Output the (x, y) coordinate of the center of the cell containing the given text.  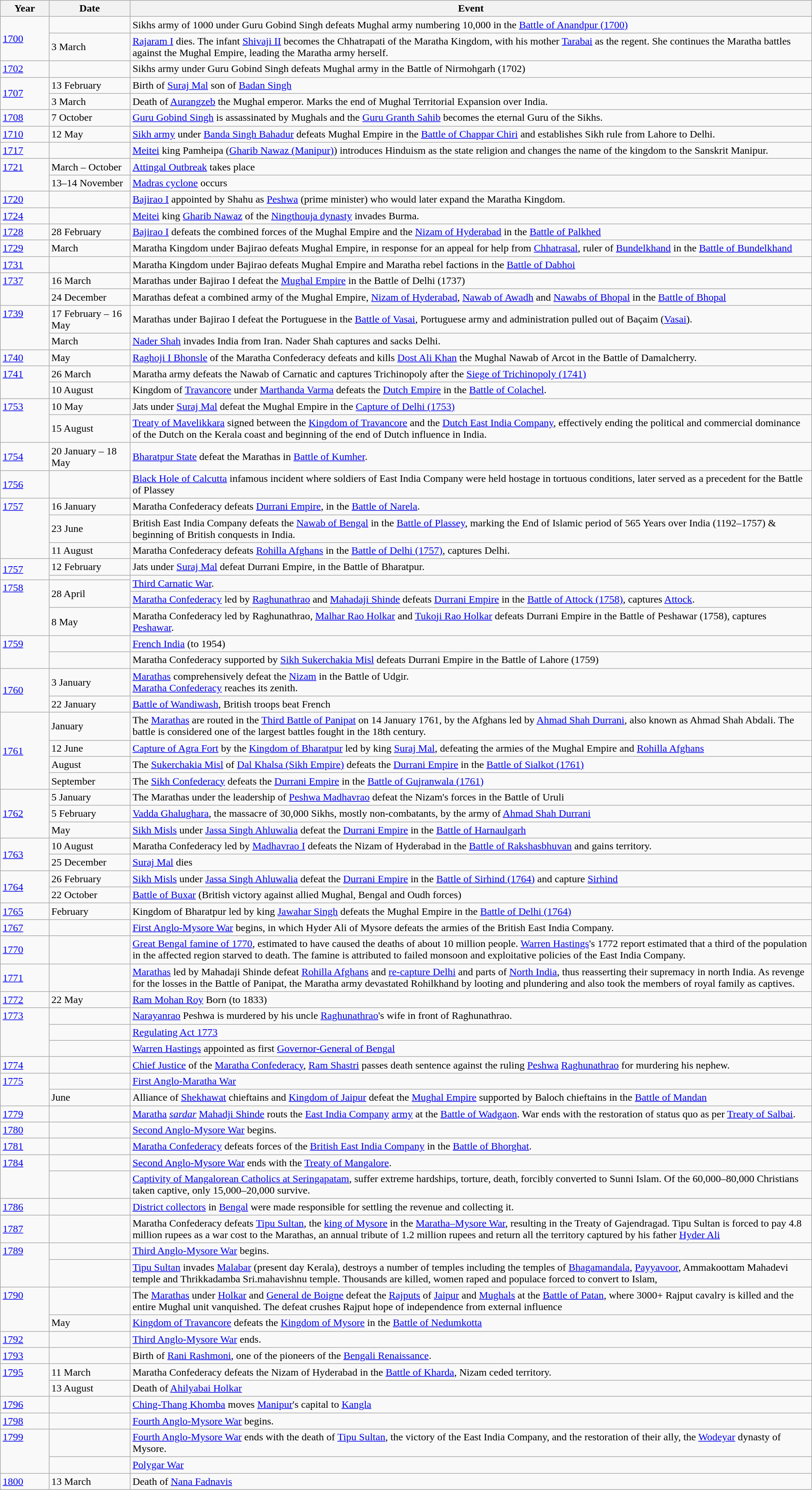
Third Carnatic War. (471, 583)
1784 (25, 1177)
1798 (25, 1421)
8 May (89, 622)
The Marathas under the leadership of Peshwa Madhavrao defeat the Nizam's forces in the Battle of Uruli (471, 797)
First Anglo-Mysore War begins, in which Hyder Ali of Mysore defeats the armies of the British East India Company. (471, 928)
1721 (25, 175)
28 April (89, 594)
26 March (89, 374)
Third Anglo-Mysore War ends. (471, 1339)
5 January (89, 797)
Guru Gobind Singh is assassinated by Mughals and the Guru Granth Sahib becomes the eternal Guru of the Sikhs. (471, 118)
28 February (89, 232)
1787 (25, 1229)
District collectors in Bengal were made responsible for settling the revenue and collecting it. (471, 1207)
25 December (89, 863)
1779 (25, 1114)
12 February (89, 567)
13 March (89, 1481)
Death of Aurangzeb the Mughal emperor. Marks the end of Mughal Territorial Expansion over India. (471, 102)
1724 (25, 215)
Bajirao I defeats the combined forces of the Mughal Empire and the Nizam of Hyderabad in the Battle of Palkhed (471, 232)
Meitei king Pamheipa (Gharib Nawaz (Manipur)) introduces Hinduism as the state religion and changes the name of the kingdom to the Sanskrit Manipur. (471, 150)
1780 (25, 1130)
16 March (89, 281)
Maratha Confederacy defeats Rohilla Afghans in the Battle of Delhi (1757), captures Delhi. (471, 551)
1754 (25, 457)
1772 (25, 1000)
1741 (25, 382)
Meitei king Gharib Nawaz of the Ningthouja dynasty invades Burma. (471, 215)
Maratha Confederacy defeats Durrani Empire, in the Battle of Narela. (471, 506)
1739 (25, 327)
French India (to 1954) (471, 644)
11 March (89, 1372)
1740 (25, 358)
Maratha Confederacy defeats forces of the British East India Company in the Battle of Bhorghat. (471, 1147)
1790 (25, 1309)
Jats under Suraj Mal defeat the Mughal Empire in the Capture of Delhi (1753) (471, 406)
Sikhs army of 1000 under Guru Gobind Singh defeats Mughal army numbering 10,000 in the Battle of Anandpur (1700) (471, 25)
February (89, 911)
1786 (25, 1207)
1720 (25, 199)
Suraj Mal dies (471, 863)
Bharatpur State defeat the Marathas in Battle of Kumher. (471, 457)
1702 (25, 69)
22 October (89, 895)
Ching-Thang Khomba moves Manipur's capital to Kangla (471, 1404)
1774 (25, 1065)
20 January – 18 May (89, 457)
3 January (89, 682)
1765 (25, 911)
16 January (89, 506)
17 February – 16 May (89, 319)
1756 (25, 484)
1759 (25, 652)
Birth of Rani Rashmoni, one of the pioneers of the Bengali Renaissance. (471, 1356)
Sikh Misls under Jassa Singh Ahluwalia defeat the Durrani Empire in the Battle of Harnaulgarh (471, 830)
1764 (25, 887)
1775 (25, 1089)
Polygar War (471, 1465)
1758 (25, 608)
March – October (89, 167)
Vadda Ghalughara, the massacre of 30,000 Sikhs, mostly non-combatants, by the army of Ahmad Shah Durrani (471, 813)
12 May (89, 134)
Sikh army under Banda Singh Bahadur defeats Mughal Empire in the Battle of Chappar Chiri and establishes Sikh rule from Lahore to Delhi. (471, 134)
1793 (25, 1356)
Event (471, 9)
Capture of Agra Fort by the Kingdom of Bharatpur led by king Suraj Mal, defeating the armies of the Mughal Empire and Rohilla Afghans (471, 748)
The Sukerchakia Misl of Dal Khalsa (Sikh Empire) defeats the Durrani Empire in the Battle of Sialkot (1761) (471, 764)
1789 (25, 1265)
15 August (89, 428)
10 May (89, 406)
11 August (89, 551)
January (89, 726)
13 August (89, 1388)
1707 (25, 93)
12 June (89, 748)
1771 (25, 977)
26 February (89, 879)
1710 (25, 134)
1796 (25, 1404)
Attingal Outbreak takes place (471, 167)
1792 (25, 1339)
September (89, 781)
1800 (25, 1481)
Marathas under Bajirao I defeat the Portuguese in the Battle of Vasai, Portuguese army and administration pulled out of Baçaim (Vasai). (471, 319)
1770 (25, 950)
Bajirao I appointed by Shahu as Peshwa (prime minister) who would later expand the Maratha Kingdom. (471, 199)
22 January (89, 704)
1717 (25, 150)
1799 (25, 1451)
Sikh Misls under Jassa Singh Ahluwalia defeat the Durrani Empire in the Battle of Sirhind (1764) and capture Sirhind (471, 879)
Birth of Suraj Mal son of Badan Singh (471, 85)
June (89, 1097)
Kingdom of Bharatpur led by king Jawahar Singh defeats the Mughal Empire in the Battle of Delhi (1764) (471, 911)
1760 (25, 690)
Madras cyclone occurs (471, 183)
Third Anglo-Mysore War begins. (471, 1251)
Sikhs army under Guru Gobind Singh defeats Mughal army in the Battle of Nirmohgarh (1702) (471, 69)
Death of Ahilyabai Holkar (471, 1388)
First Anglo-Maratha War (471, 1081)
Second Anglo-Mysore War begins. (471, 1130)
Marathas comprehensively defeat the Nizam in the Battle of Udgir.Maratha Confederacy reaches its zenith. (471, 682)
Kingdom of Travancore under Marthanda Varma defeats the Dutch Empire in the Battle of Colachel. (471, 390)
Maratha army defeats the Nawab of Carnatic and captures Trichinopoly after the Siege of Trichinopoly (1741) (471, 374)
13–14 November (89, 183)
Narayanrao Peshwa is murdered by his uncle Raghunathrao's wife in front of Raghunathrao. (471, 1016)
Marathas defeat a combined army of the Mughal Empire, Nizam of Hyderabad, Nawab of Awadh and Nawabs of Bhopal in the Battle of Bhopal (471, 297)
Kingdom of Travancore defeats the Kingdom of Mysore in the Battle of Nedumkotta (471, 1323)
1728 (25, 232)
22 May (89, 1000)
Battle of Buxar (British victory against allied Mughal, Bengal and Oudh forces) (471, 895)
1773 (25, 1032)
13 February (89, 85)
Regulating Act 1773 (471, 1032)
1737 (25, 289)
1753 (25, 421)
1708 (25, 118)
Marathas under Bajirao I defeat the Mughal Empire in the Battle of Delhi (1737) (471, 281)
1763 (25, 854)
1700 (25, 39)
Year (25, 9)
1781 (25, 1147)
23 June (89, 529)
Raghoji I Bhonsle of the Maratha Confederacy defeats and kills Dost Ali Khan the Mughal Nawab of Arcot in the Battle of Damalcherry. (471, 358)
7 October (89, 118)
Maratha Confederacy led by Raghunathrao and Mahadaji Shinde defeats Durrani Empire in the Battle of Attock (1758), captures Attock. (471, 600)
August (89, 764)
The Sikh Confederacy defeats the Durrani Empire in the Battle of Gujranwala (1761) (471, 781)
1731 (25, 265)
Second Anglo-Mysore War ends with the Treaty of Mangalore. (471, 1163)
Battle of Wandiwash, British troops beat French (471, 704)
Jats under Suraj Mal defeat Durrani Empire, in the Battle of Bharatpur. (471, 567)
1762 (25, 813)
1767 (25, 928)
Maratha Confederacy supported by Sikh Sukerchakia Misl defeats Durrani Empire in the Battle of Lahore (1759) (471, 660)
Nader Shah invades India from Iran. Nader Shah captures and sacks Delhi. (471, 341)
24 December (89, 297)
Maratha Confederacy led by Madhavrao I defeats the Nizam of Hyderabad in the Battle of Rakshasbhuvan and gains territory. (471, 846)
1761 (25, 750)
Fourth Anglo-Mysore War begins. (471, 1421)
Ram Mohan Roy Born (to 1833) (471, 1000)
Date (89, 9)
Chief Justice of the Maratha Confederacy, Ram Shastri passes death sentence against the ruling Peshwa Raghunathrao for murdering his nephew. (471, 1065)
Death of Nana Fadnavis (471, 1481)
Maratha Kingdom under Bajirao defeats Mughal Empire and Maratha rebel factions in the Battle of Dabhoi (471, 265)
Maratha Confederacy defeats the Nizam of Hyderabad in the Battle of Kharda, Nizam ceded territory. (471, 1372)
1729 (25, 248)
Warren Hastings appointed as first Governor-General of Bengal (471, 1048)
1795 (25, 1380)
5 February (89, 813)
Alliance of Shekhawat chieftains and Kingdom of Jaipur defeat the Mughal Empire supported by Baloch chieftains in the Battle of Mandan (471, 1097)
